Capture the cell that displays the provided text and extract its [X, Y] central coordinate. 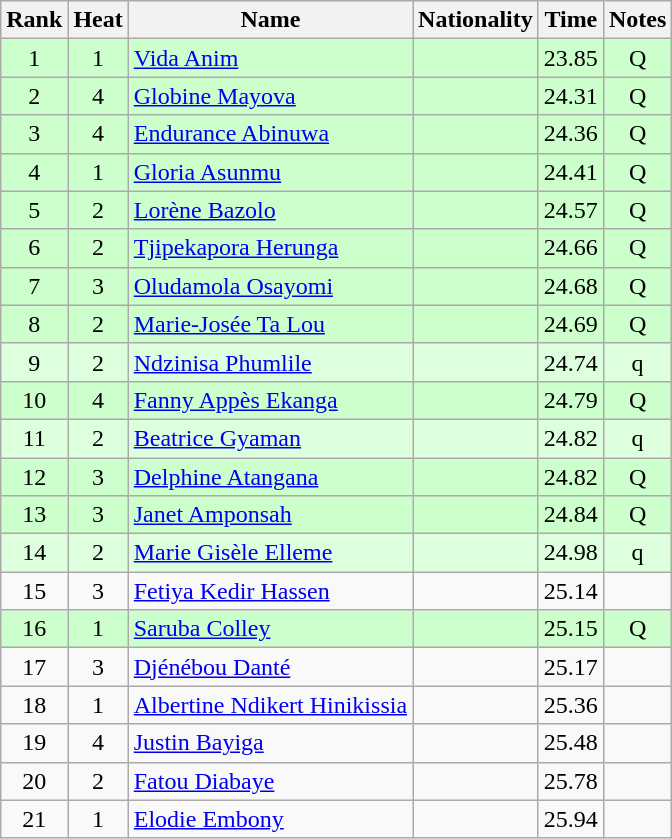
Notes [637, 20]
24.31 [570, 96]
Rank [34, 20]
12 [34, 477]
24.84 [570, 515]
Justin Bayiga [270, 743]
Vida Anim [270, 58]
Fetiya Kedir Hassen [270, 591]
11 [34, 438]
25.48 [570, 743]
25.15 [570, 629]
25.78 [570, 781]
Lorène Bazolo [270, 210]
Oludamola Osayomi [270, 286]
Ndzinisa Phumlile [270, 362]
24.66 [570, 248]
25.94 [570, 819]
7 [34, 286]
Heat [98, 20]
10 [34, 400]
23.85 [570, 58]
19 [34, 743]
8 [34, 324]
Fatou Diabaye [270, 781]
20 [34, 781]
17 [34, 667]
9 [34, 362]
18 [34, 705]
Elodie Embony [270, 819]
15 [34, 591]
16 [34, 629]
14 [34, 553]
25.17 [570, 667]
Globine Mayova [270, 96]
24.36 [570, 134]
24.57 [570, 210]
Gloria Asunmu [270, 172]
Marie Gisèle Elleme [270, 553]
Name [270, 20]
Fanny Appès Ekanga [270, 400]
21 [34, 819]
Albertine Ndikert Hinikissia [270, 705]
Time [570, 20]
Tjipekapora Herunga [270, 248]
Endurance Abinuwa [270, 134]
Djénébou Danté [270, 667]
13 [34, 515]
24.74 [570, 362]
Marie-Josée Ta Lou [270, 324]
5 [34, 210]
Saruba Colley [270, 629]
Nationality [476, 20]
6 [34, 248]
24.68 [570, 286]
Janet Amponsah [270, 515]
25.36 [570, 705]
24.98 [570, 553]
Delphine Atangana [270, 477]
24.69 [570, 324]
25.14 [570, 591]
24.79 [570, 400]
24.41 [570, 172]
Beatrice Gyaman [270, 438]
